Return the (x, y) coordinate for the center point of the cell that contains the specified text.  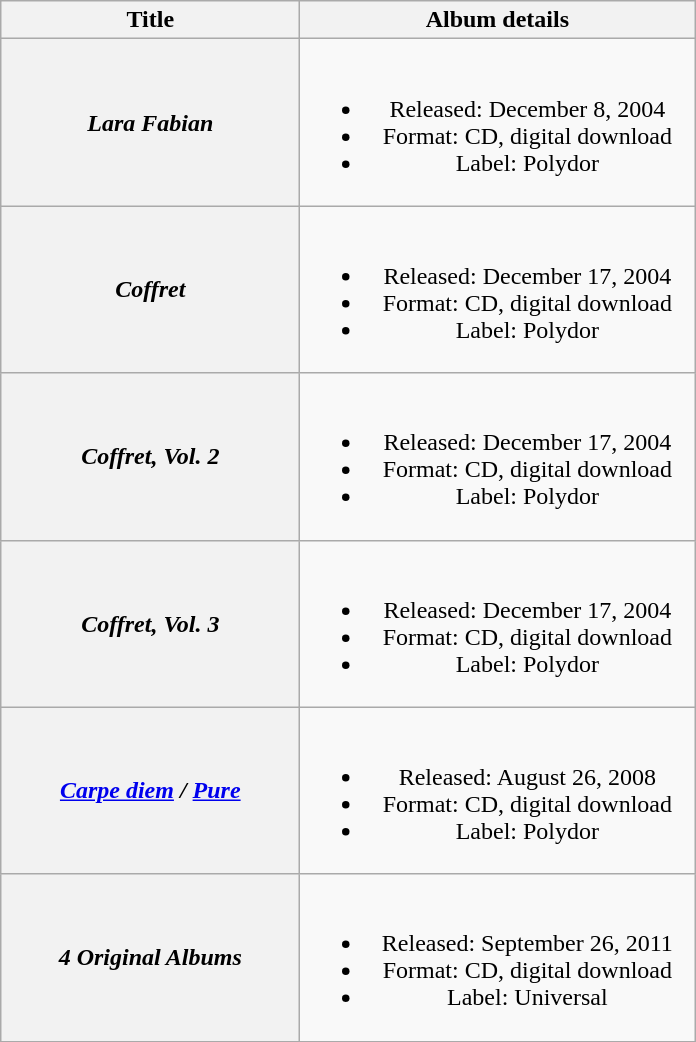
4 Original Albums (150, 958)
Coffret (150, 290)
Coffret, Vol. 3 (150, 624)
Album details (498, 20)
Title (150, 20)
Released: December 8, 2004Format: CD, digital downloadLabel: Polydor (498, 122)
Coffret, Vol. 2 (150, 456)
Carpe diem / Pure (150, 790)
Lara Fabian (150, 122)
Released: September 26, 2011Format: CD, digital downloadLabel: Universal (498, 958)
Released: August 26, 2008Format: CD, digital downloadLabel: Polydor (498, 790)
